Find where the given text appears and provide that cell's center as (X, Y) coordinate. 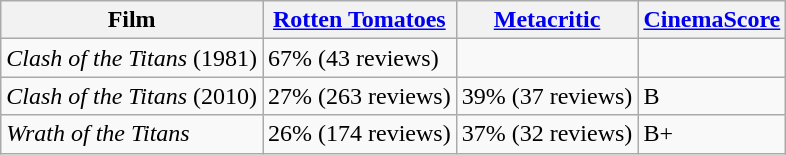
27% (263 reviews) (359, 96)
Film (132, 20)
Metacritic (547, 20)
39% (37 reviews) (547, 96)
Wrath of the Titans (132, 134)
B (712, 96)
Rotten Tomatoes (359, 20)
CinemaScore (712, 20)
Clash of the Titans (1981) (132, 58)
26% (174 reviews) (359, 134)
Clash of the Titans (2010) (132, 96)
37% (32 reviews) (547, 134)
B+ (712, 134)
67% (43 reviews) (359, 58)
